Provide the [X, Y] coordinate of the cell's center where the given text is located.  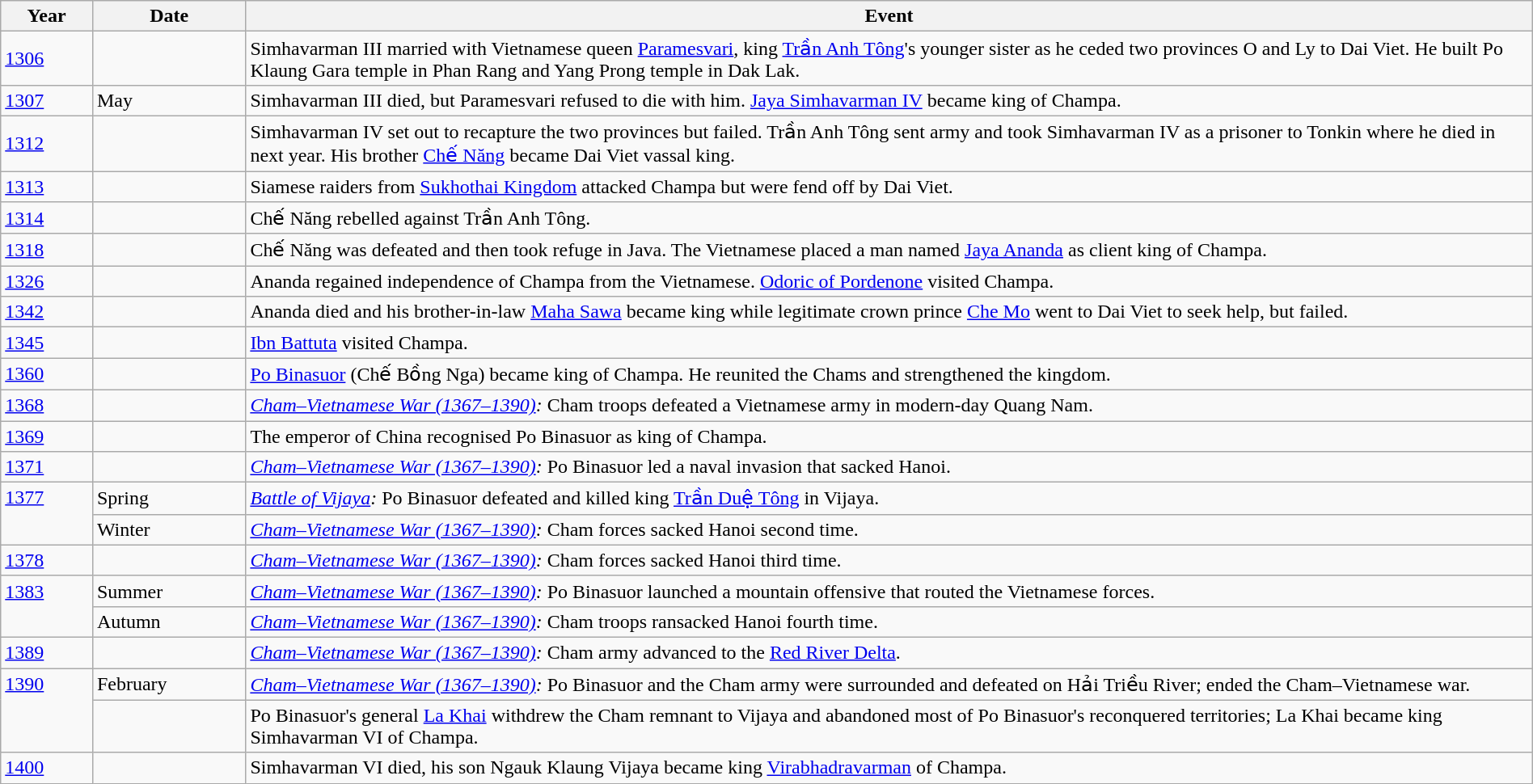
1306 [47, 58]
1312 [47, 143]
1400 [47, 768]
1377 [47, 514]
Date [168, 16]
February [168, 684]
1389 [47, 652]
1342 [47, 312]
Autumn [168, 622]
Cham–Vietnamese War (1367–1390): Po Binasuor led a naval invasion that sacked Hanoi. [889, 467]
Simhavarman III died, but Paramesvari refused to die with him. Jaya Simhavarman IV became king of Champa. [889, 100]
Year [47, 16]
Battle of Vijaya: Po Binasuor defeated and killed king Trần Duệ Tông in Vijaya. [889, 499]
1378 [47, 560]
Chế Năng rebelled against Trần Anh Tông. [889, 218]
Po Binasuor (Chế Bồng Nga) became king of Champa. He reunited the Chams and strengthened the kingdom. [889, 374]
Chế Năng was defeated and then took refuge in Java. The Vietnamese placed a man named Jaya Ananda as client king of Champa. [889, 250]
1383 [47, 606]
Summer [168, 591]
Cham–Vietnamese War (1367–1390): Po Binasuor launched a mountain offensive that routed the Vietnamese forces. [889, 591]
Ananda regained independence of Champa from the Vietnamese. Odoric of Pordenone visited Champa. [889, 281]
1368 [47, 405]
Cham–Vietnamese War (1367–1390): Cham army advanced to the Red River Delta. [889, 652]
Spring [168, 499]
Cham–Vietnamese War (1367–1390): Cham troops defeated a Vietnamese army in modern-day Quang Nam. [889, 405]
May [168, 100]
1345 [47, 343]
Cham–Vietnamese War (1367–1390): Po Binasuor and the Cham army were surrounded and defeated on Hải Triều River; ended the Cham–Vietnamese war. [889, 684]
The emperor of China recognised Po Binasuor as king of Champa. [889, 436]
Cham–Vietnamese War (1367–1390): Cham forces sacked Hanoi second time. [889, 529]
1307 [47, 100]
1371 [47, 467]
1314 [47, 218]
1369 [47, 436]
Event [889, 16]
1326 [47, 281]
Simhavarman VI died, his son Ngauk Klaung Vijaya became king Virabhadravarman of Champa. [889, 768]
Cham–Vietnamese War (1367–1390): Cham troops ransacked Hanoi fourth time. [889, 622]
1313 [47, 187]
Cham–Vietnamese War (1367–1390): Cham forces sacked Hanoi third time. [889, 560]
Winter [168, 529]
1360 [47, 374]
1318 [47, 250]
Ibn Battuta visited Champa. [889, 343]
1390 [47, 710]
Ananda died and his brother-in-law Maha Sawa became king while legitimate crown prince Che Mo went to Dai Viet to seek help, but failed. [889, 312]
Siamese raiders from Sukhothai Kingdom attacked Champa but were fend off by Dai Viet. [889, 187]
